Output the (X, Y) coordinate of the center of the cell containing the given text.  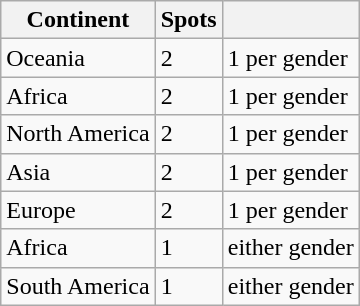
Continent (78, 20)
Oceania (78, 58)
South America (78, 286)
Asia (78, 172)
North America (78, 134)
Europe (78, 210)
Spots (188, 20)
